Search for the cell housing the specified text and yield its [x, y] center coordinate. 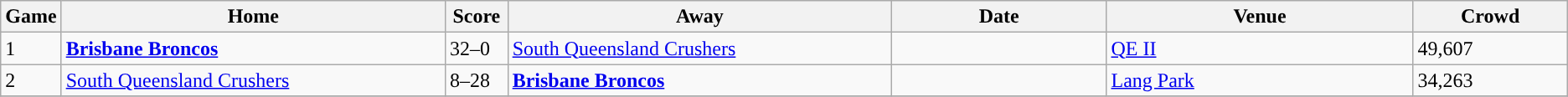
Game [31, 17]
Crowd [1490, 17]
49,607 [1490, 48]
1 [31, 48]
2 [31, 80]
Away [699, 17]
QE II [1260, 48]
Date [999, 17]
8–28 [477, 80]
Home [253, 17]
Venue [1260, 17]
34,263 [1490, 80]
Score [477, 17]
Lang Park [1260, 80]
32–0 [477, 48]
